Return [X, Y] of the center of cell containing provided text 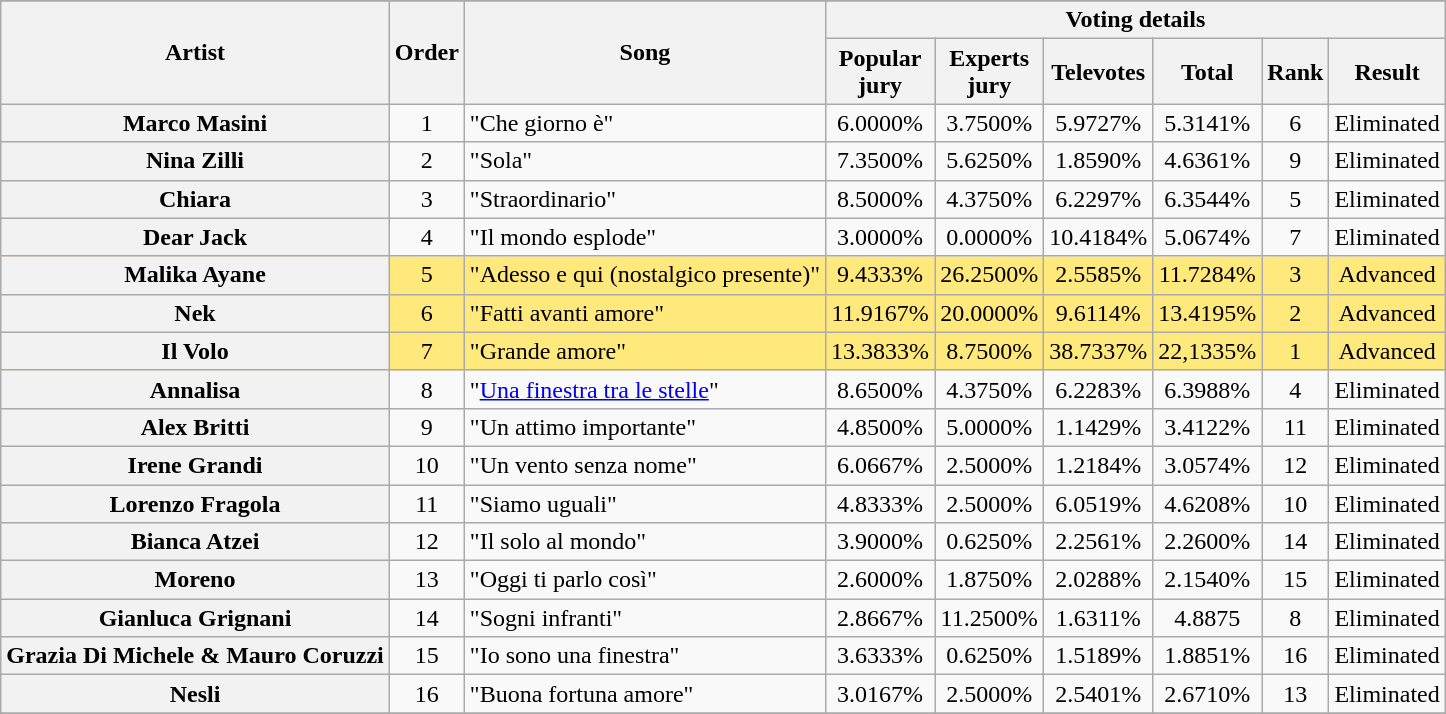
10.4184% [1098, 237]
5.0000% [990, 427]
1.1429% [1098, 427]
1.8851% [1208, 656]
Artist [196, 52]
2.6710% [1208, 694]
Nesli [196, 694]
"Il solo al mondo" [644, 542]
Nek [196, 313]
Song [644, 52]
11.9167% [880, 313]
"Adesso e qui (nostalgico presente)" [644, 275]
4.6208% [1208, 503]
5.3141% [1208, 123]
Il Volo [196, 351]
26.2500% [990, 275]
5.6250% [990, 161]
Marco Masini [196, 123]
Result [1387, 72]
3.9000% [880, 542]
20.0000% [990, 313]
2.1540% [1208, 580]
13.4195% [1208, 313]
Malika Ayane [196, 275]
"Oggi ti parlo così" [644, 580]
6.3544% [1208, 199]
2.8667% [880, 618]
3.6333% [880, 656]
6.0667% [880, 465]
2.2561% [1098, 542]
2.0288% [1098, 580]
3.4122% [1208, 427]
Alex Britti [196, 427]
Televotes [1098, 72]
"Grande amore" [644, 351]
"Fatti avanti amore" [644, 313]
Popularjury [880, 72]
"Sogni infranti" [644, 618]
Order [426, 52]
3.0000% [880, 237]
Chiara [196, 199]
"Un attimo importante" [644, 427]
13.3833% [880, 351]
1.8590% [1098, 161]
1.8750% [990, 580]
2.6000% [880, 580]
"Buona fortuna amore" [644, 694]
Annalisa [196, 389]
Gianluca Grignani [196, 618]
8.7500% [990, 351]
"Un vento senza nome" [644, 465]
4.8875 [1208, 618]
2.5585% [1098, 275]
"Straordinario" [644, 199]
Total [1208, 72]
Dear Jack [196, 237]
Nina Zilli [196, 161]
8.6500% [880, 389]
Bianca Atzei [196, 542]
5.0674% [1208, 237]
Irene Grandi [196, 465]
Grazia Di Michele & Mauro Coruzzi [196, 656]
1.5189% [1098, 656]
6.2283% [1098, 389]
9.4333% [880, 275]
3.7500% [990, 123]
11.7284% [1208, 275]
1.2184% [1098, 465]
Expertsjury [990, 72]
3.0167% [880, 694]
1.6311% [1098, 618]
"Che giorno è" [644, 123]
"Il mondo esplode" [644, 237]
"Sola" [644, 161]
Lorenzo Fragola [196, 503]
Rank [1296, 72]
"Siamo uguali" [644, 503]
0.0000% [990, 237]
7.3500% [880, 161]
4.8333% [880, 503]
4.6361% [1208, 161]
38.7337% [1098, 351]
4.8500% [880, 427]
Moreno [196, 580]
6.3988% [1208, 389]
2.2600% [1208, 542]
8.5000% [880, 199]
22,1335% [1208, 351]
Voting details [1136, 20]
6.2297% [1098, 199]
9.6114% [1098, 313]
6.0000% [880, 123]
3.0574% [1208, 465]
6.0519% [1098, 503]
"Io sono una finestra" [644, 656]
2.5401% [1098, 694]
5.9727% [1098, 123]
"Una finestra tra le stelle" [644, 389]
11.2500% [990, 618]
